Return (x, y) of the center of cell containing provided text 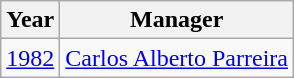
1982 (30, 58)
Carlos Alberto Parreira (177, 58)
Manager (177, 20)
Year (30, 20)
